Return the [x, y] coordinate for the center point of the cell that contains the specified text.  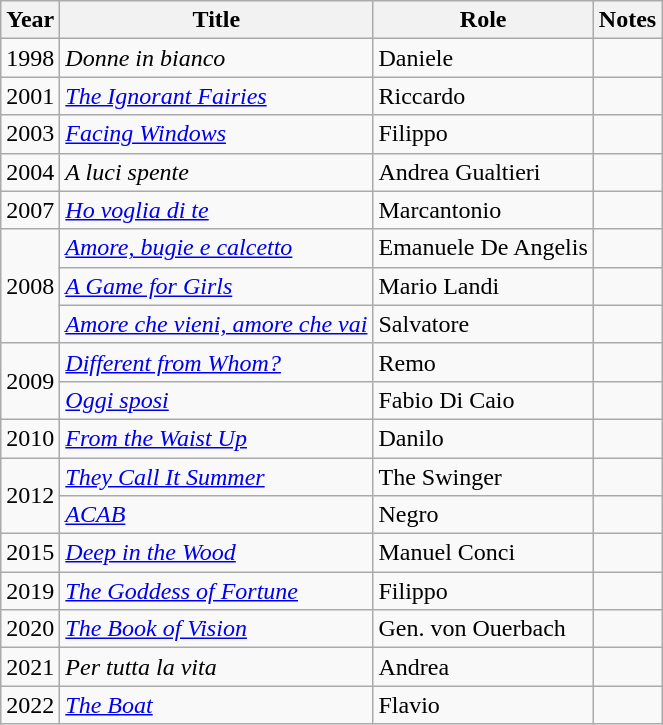
Manuel Conci [483, 553]
From the Waist Up [216, 438]
Title [216, 20]
Remo [483, 362]
Notes [627, 20]
Daniele [483, 58]
Oggi sposi [216, 400]
Flavio [483, 705]
2008 [30, 286]
The Goddess of Fortune [216, 591]
Andrea [483, 667]
Mario Landi [483, 286]
2020 [30, 629]
Danilo [483, 438]
Facing Windows [216, 134]
Marcantonio [483, 210]
A luci spente [216, 172]
The Boat [216, 705]
Donne in bianco [216, 58]
The Swinger [483, 477]
Per tutta la vita [216, 667]
2010 [30, 438]
Emanuele De Angelis [483, 248]
2004 [30, 172]
Amore che vieni, amore che vai [216, 324]
The Book of Vision [216, 629]
2001 [30, 96]
A Game for Girls [216, 286]
Riccardo [483, 96]
Different from Whom? [216, 362]
Year [30, 20]
2021 [30, 667]
2015 [30, 553]
2009 [30, 381]
2022 [30, 705]
2019 [30, 591]
Gen. von Ouerbach [483, 629]
The Ignorant Fairies [216, 96]
Deep in the Wood [216, 553]
1998 [30, 58]
Role [483, 20]
Ho voglia di te [216, 210]
Negro [483, 515]
Andrea Gualtieri [483, 172]
ACAB [216, 515]
Amore, bugie e calcetto [216, 248]
2007 [30, 210]
2012 [30, 496]
Salvatore [483, 324]
Fabio Di Caio [483, 400]
2003 [30, 134]
They Call It Summer [216, 477]
